Capture the cell that displays the provided text and extract its [x, y] central coordinate. 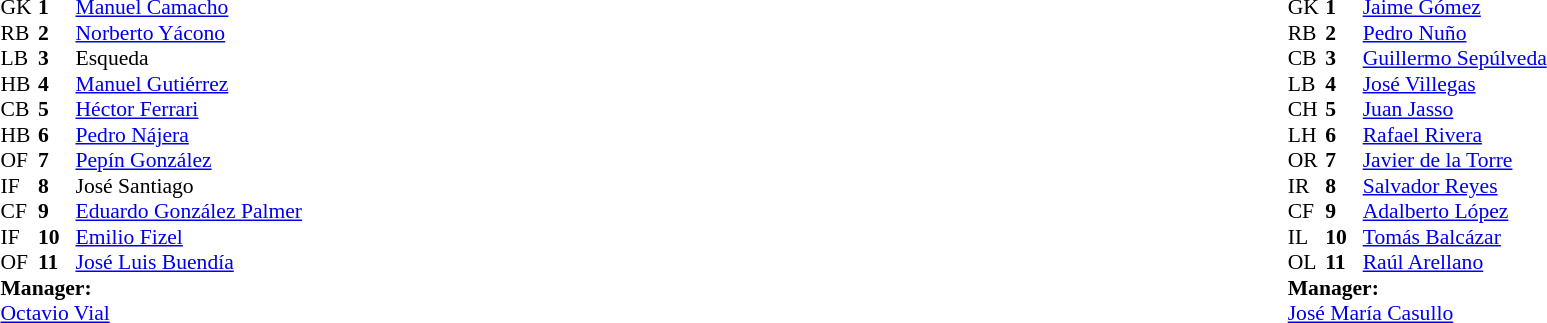
Pepín González [190, 161]
LH [1307, 135]
Tomás Balcázar [1455, 237]
Juan Jasso [1455, 109]
Guillermo Sepúlveda [1455, 59]
Adalberto López [1455, 211]
OL [1307, 263]
Raúl Arellano [1455, 263]
José Luis Buendía [190, 263]
Salvador Reyes [1455, 186]
Javier de la Torre [1455, 161]
OR [1307, 161]
Héctor Ferrari [190, 109]
IL [1307, 237]
José Villegas [1455, 84]
Rafael Rivera [1455, 135]
Pedro Nájera [190, 135]
Eduardo González Palmer [190, 211]
Esqueda [190, 59]
Manuel Gutiérrez [190, 84]
José Santiago [190, 186]
Pedro Nuño [1455, 33]
CH [1307, 109]
Norberto Yácono [190, 33]
IR [1307, 186]
Emilio Fizel [190, 237]
